Extract the (x, y) coordinate from the center of the cell holding the provided text.  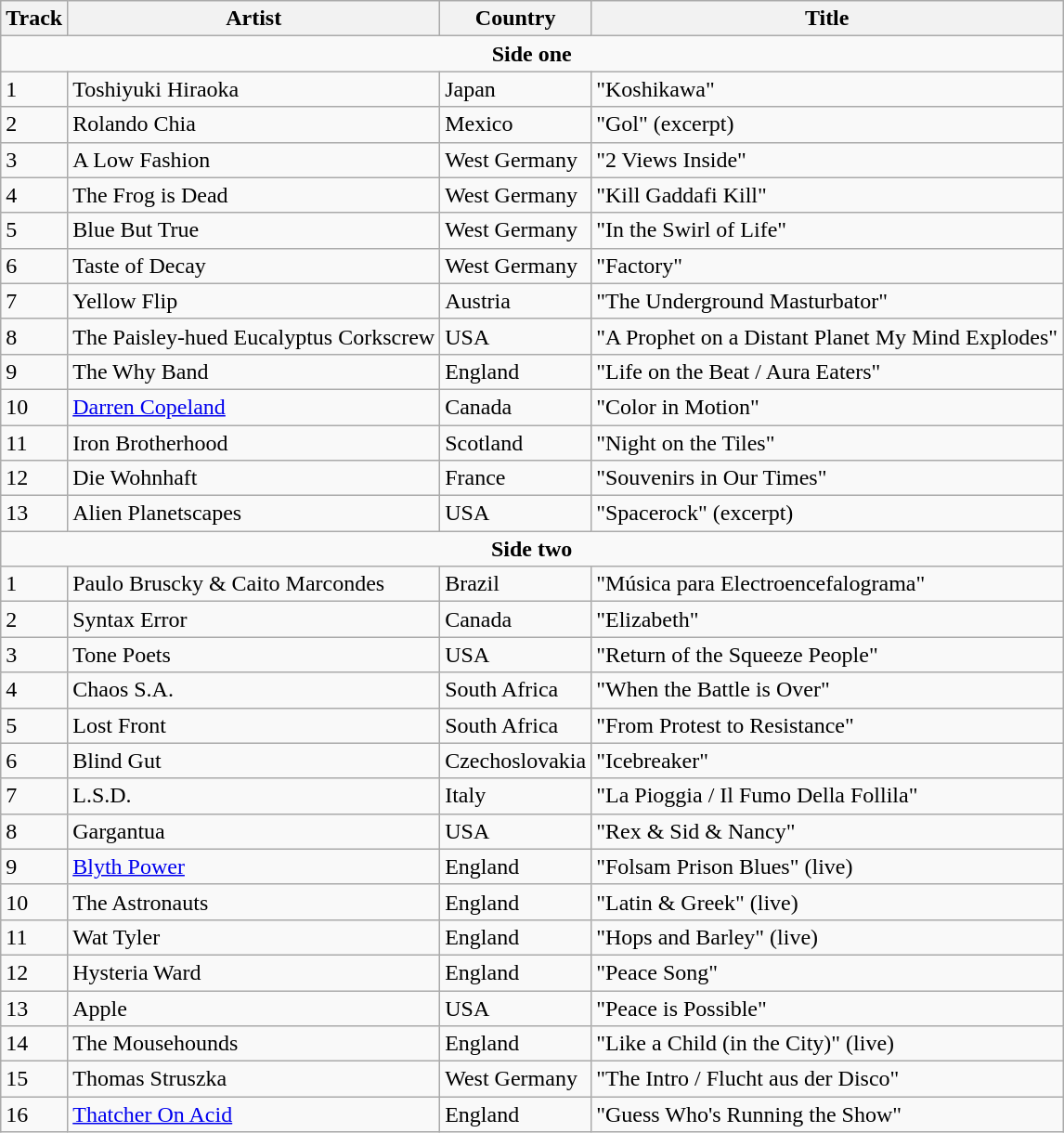
Iron Brotherhood (254, 443)
Wat Tyler (254, 937)
"Kill Gaddafi Kill" (827, 195)
Scotland (516, 443)
"Souvenirs in Our Times" (827, 478)
Apple (254, 1008)
"In the Swirl of Life" (827, 230)
"Like a Child (in the City)" (live) (827, 1044)
"Folsam Prison Blues" (live) (827, 866)
Brazil (516, 584)
Tone Poets (254, 655)
Title (827, 19)
16 (34, 1114)
"Spacerock" (excerpt) (827, 514)
Syntax Error (254, 619)
Italy (516, 796)
Paulo Bruscky & Caito Marcondes (254, 584)
"Color in Motion" (827, 407)
The Why Band (254, 371)
"Koshikawa" (827, 89)
The Frog is Dead (254, 195)
"La Pioggia / Il Fumo Della Follila" (827, 796)
France (516, 478)
"Música para Electroencefalograma" (827, 584)
"Hops and Barley" (live) (827, 937)
Blind Gut (254, 761)
A Low Fashion (254, 160)
Lost Front (254, 725)
"Icebreaker" (827, 761)
14 (34, 1044)
The Mousehounds (254, 1044)
"Gol" (excerpt) (827, 124)
"Peace Song" (827, 972)
The Astronauts (254, 902)
"Rex & Sid & Nancy" (827, 831)
"Elizabeth" (827, 619)
"The Underground Masturbator" (827, 301)
"Return of the Squeeze People" (827, 655)
Alien Planetscapes (254, 514)
Rolando Chia (254, 124)
"2 Views Inside" (827, 160)
"Peace is Possible" (827, 1008)
Mexico (516, 124)
Yellow Flip (254, 301)
"The Intro / Flucht aus der Disco" (827, 1079)
"From Protest to Resistance" (827, 725)
The Paisley-hued Eucalyptus Corkscrew (254, 336)
Side two (532, 549)
"Night on the Tiles" (827, 443)
Track (34, 19)
Blyth Power (254, 866)
Thomas Struszka (254, 1079)
Chaos S.A. (254, 690)
Side one (532, 54)
Blue But True (254, 230)
"Factory" (827, 266)
Artist (254, 19)
Hysteria Ward (254, 972)
Austria (516, 301)
L.S.D. (254, 796)
"When the Battle is Over" (827, 690)
Gargantua (254, 831)
"Guess Who's Running the Show" (827, 1114)
Die Wohnhaft (254, 478)
Thatcher On Acid (254, 1114)
Darren Copeland (254, 407)
Czechoslovakia (516, 761)
Taste of Decay (254, 266)
Toshiyuki Hiraoka (254, 89)
"Latin & Greek" (live) (827, 902)
Japan (516, 89)
15 (34, 1079)
"Life on the Beat / Aura Eaters" (827, 371)
"A Prophet on a Distant Planet My Mind Explodes" (827, 336)
Country (516, 19)
